Detect which cell encompasses the target text, then output its [x, y] center coordinate. 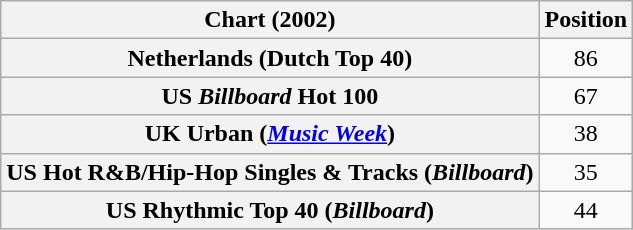
67 [586, 96]
Netherlands (Dutch Top 40) [270, 58]
Position [586, 20]
86 [586, 58]
38 [586, 134]
US Billboard Hot 100 [270, 96]
35 [586, 172]
Chart (2002) [270, 20]
US Rhythmic Top 40 (Billboard) [270, 210]
44 [586, 210]
US Hot R&B/Hip-Hop Singles & Tracks (Billboard) [270, 172]
UK Urban (Music Week) [270, 134]
